Pinpoint the cell where the given text exists, returning its (X, Y) midpoint coordinate. 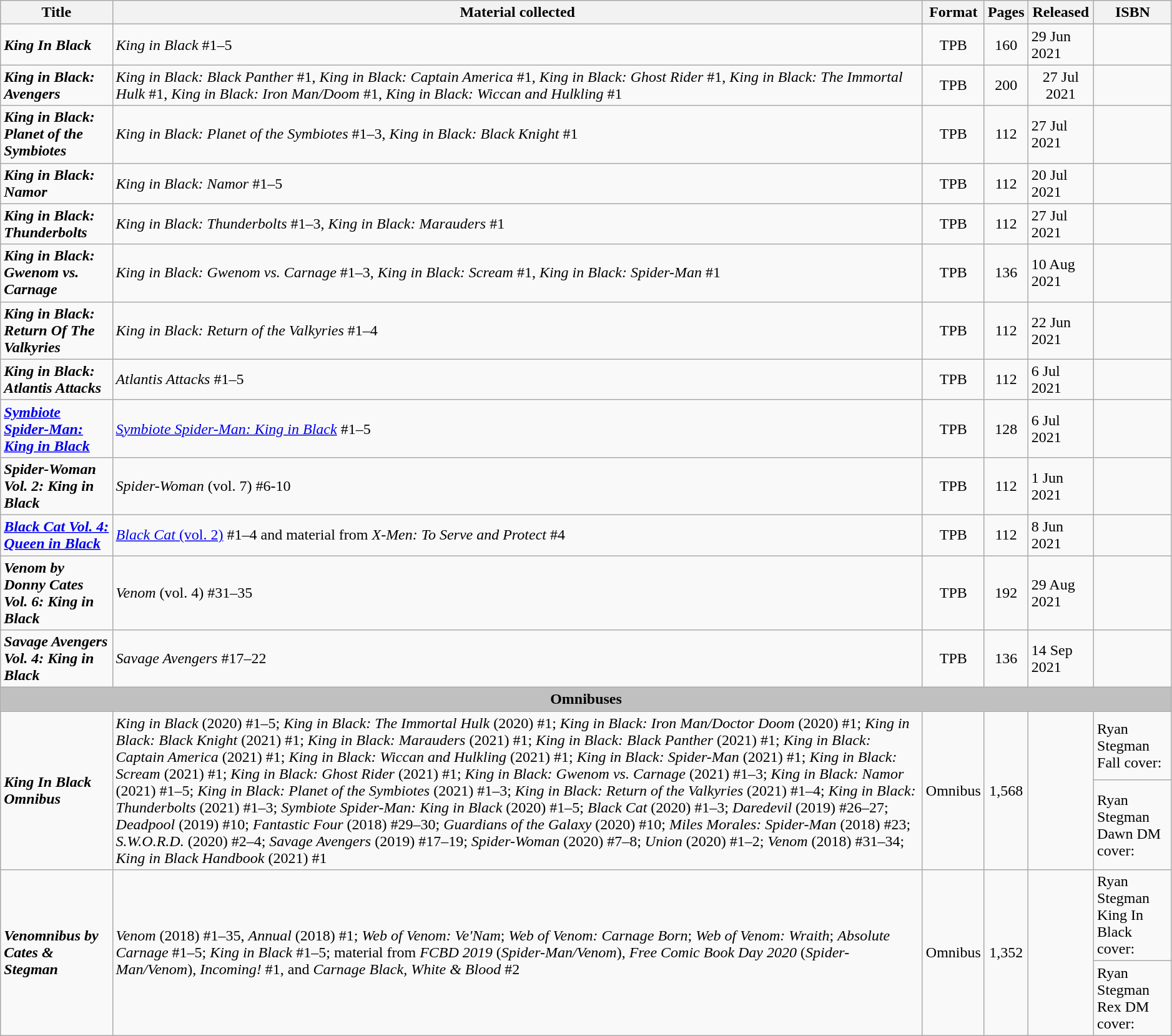
ISBN (1133, 12)
Spider-Woman (vol. 7) #6-10 (517, 486)
Ryan Stegman Dawn DM cover: (1133, 824)
Venom by Donny Cates Vol. 6: King in Black (56, 593)
King in Black: Gwenom vs. Carnage (56, 273)
200 (1006, 85)
Atlantis Attacks #1–5 (517, 380)
1 Jun 2021 (1060, 486)
Spider-Woman Vol. 2: King in Black (56, 486)
Ryan Stegman Fall cover: (1133, 746)
Material collected (517, 12)
King In Black (56, 45)
King in Black: Namor (56, 184)
Venomnibus by Cates & Stegman (56, 953)
Format (953, 12)
20 Jul 2021 (1060, 184)
King in Black: Thunderbolts #1–3, King in Black: Marauders #1 (517, 224)
192 (1006, 593)
Venom (vol. 4) #31–35 (517, 593)
Black Cat (vol. 2) #1–4 and material from X-Men: To Serve and Protect #4 (517, 535)
22 Jun 2021 (1060, 330)
Pages (1006, 12)
Ryan Stegman Rex DM cover: (1133, 998)
8 Jun 2021 (1060, 535)
King in Black: Planet of the Symbiotes (56, 134)
Omnibuses (586, 699)
1,568 (1006, 791)
King in Black: Return Of The Valkyries (56, 330)
King in Black: Avengers (56, 85)
160 (1006, 45)
King in Black: Thunderbolts (56, 224)
Symbiote Spider-Man: King in Black (56, 428)
King in Black #1–5 (517, 45)
Released (1060, 12)
King in Black: Return of the Valkyries #1–4 (517, 330)
Black Cat Vol. 4: Queen in Black (56, 535)
King In Black Omnibus (56, 791)
Savage Avengers #17–22 (517, 659)
King in Black: Gwenom vs. Carnage #1–3, King in Black: Scream #1, King in Black: Spider-Man #1 (517, 273)
Title (56, 12)
Ryan Stegman King In Black cover: (1133, 915)
King in Black: Planet of the Symbiotes #1–3, King in Black: Black Knight #1 (517, 134)
King in Black: Namor #1–5 (517, 184)
128 (1006, 428)
29 Jun 2021 (1060, 45)
14 Sep 2021 (1060, 659)
10 Aug 2021 (1060, 273)
1,352 (1006, 953)
King in Black: Atlantis Attacks (56, 380)
Symbiote Spider-Man: King in Black #1–5 (517, 428)
Savage Avengers Vol. 4: King in Black (56, 659)
29 Aug 2021 (1060, 593)
